Identify which cell holds the provided text, then report its [X, Y] central coordinate. 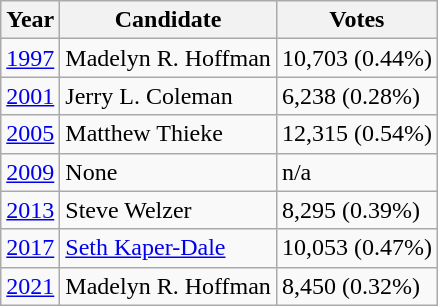
2005 [30, 134]
Matthew Thieke [168, 134]
8,450 (0.32%) [356, 286]
Year [30, 20]
Seth Kaper-Dale [168, 248]
Jerry L. Coleman [168, 96]
1997 [30, 58]
2001 [30, 96]
6,238 (0.28%) [356, 96]
8,295 (0.39%) [356, 210]
Votes [356, 20]
10,703 (0.44%) [356, 58]
2021 [30, 286]
Candidate [168, 20]
2009 [30, 172]
None [168, 172]
n/a [356, 172]
2013 [30, 210]
12,315 (0.54%) [356, 134]
10,053 (0.47%) [356, 248]
Steve Welzer [168, 210]
2017 [30, 248]
